For the text-containing cell, return its midpoint in [x, y] coordinate format. 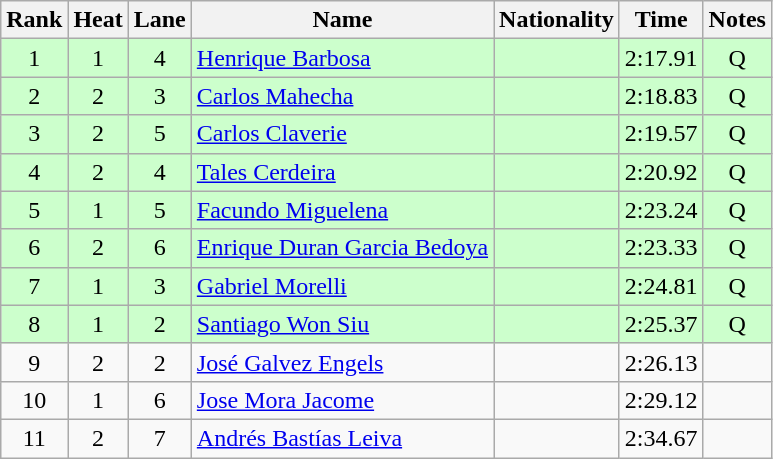
Andrés Bastías Leiva [342, 438]
2:34.67 [661, 438]
2:17.91 [661, 58]
8 [34, 324]
2:18.83 [661, 96]
2:25.37 [661, 324]
2:23.33 [661, 248]
José Galvez Engels [342, 362]
Rank [34, 20]
2:23.24 [661, 210]
Gabriel Morelli [342, 286]
Notes [737, 20]
2:26.13 [661, 362]
2:20.92 [661, 172]
Enrique Duran Garcia Bedoya [342, 248]
Jose Mora Jacome [342, 400]
Name [342, 20]
Santiago Won Siu [342, 324]
Lane [160, 20]
11 [34, 438]
10 [34, 400]
9 [34, 362]
2:29.12 [661, 400]
Carlos Mahecha [342, 96]
Time [661, 20]
2:24.81 [661, 286]
Henrique Barbosa [342, 58]
Carlos Claverie [342, 134]
2:19.57 [661, 134]
Nationality [557, 20]
Heat [98, 20]
Tales Cerdeira [342, 172]
Facundo Miguelena [342, 210]
